For the text-containing cell, return its midpoint in [X, Y] coordinate format. 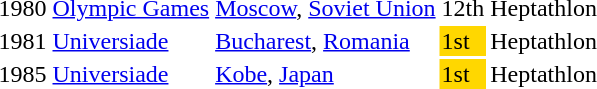
Bucharest, Romania [326, 41]
Kobe, Japan [326, 74]
